Locate the cell with the specified text and output its [x, y] center coordinate. 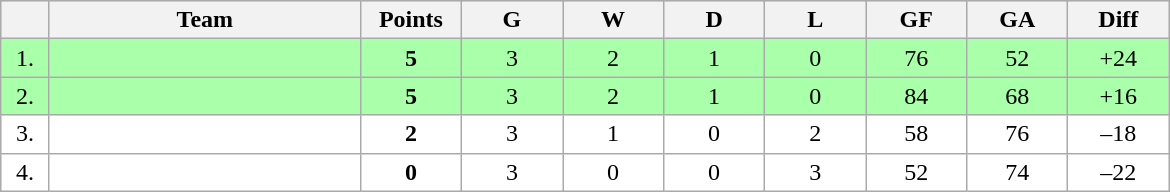
GA [1018, 20]
G [512, 20]
–18 [1118, 134]
D [714, 20]
W [612, 20]
GF [916, 20]
84 [916, 96]
Team [204, 20]
Points [410, 20]
58 [916, 134]
74 [1018, 172]
Diff [1118, 20]
+24 [1118, 58]
1. [26, 58]
3. [26, 134]
4. [26, 172]
L [816, 20]
68 [1018, 96]
2. [26, 96]
+16 [1118, 96]
–22 [1118, 172]
